Provide the [X, Y] coordinate of the cell's center where the given text is located.  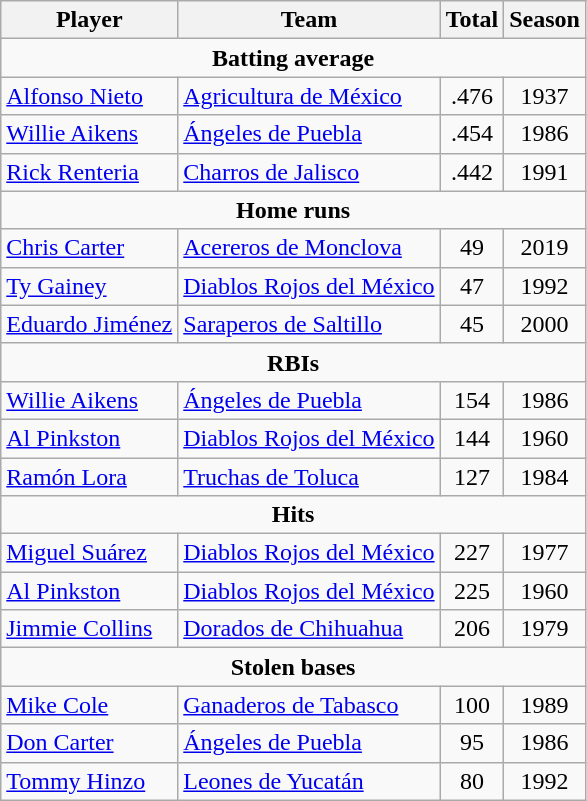
Dorados de Chihuahua [309, 629]
1984 [545, 477]
Jimmie Collins [90, 629]
Player [90, 20]
Home runs [294, 210]
47 [472, 286]
206 [472, 629]
95 [472, 743]
2000 [545, 324]
225 [472, 591]
Ty Gainey [90, 286]
.454 [472, 134]
Season [545, 20]
80 [472, 781]
1991 [545, 172]
1937 [545, 96]
.442 [472, 172]
Alfonso Nieto [90, 96]
Saraperos de Saltillo [309, 324]
1977 [545, 553]
127 [472, 477]
Chris Carter [90, 248]
Don Carter [90, 743]
Eduardo Jiménez [90, 324]
Truchas de Toluca [309, 477]
Charros de Jalisco [309, 172]
Agricultura de México [309, 96]
Rick Renteria [90, 172]
Miguel Suárez [90, 553]
1979 [545, 629]
Hits [294, 515]
Leones de Yucatán [309, 781]
154 [472, 400]
45 [472, 324]
Mike Cole [90, 705]
227 [472, 553]
Ganaderos de Tabasco [309, 705]
Stolen bases [294, 667]
Tommy Hinzo [90, 781]
Total [472, 20]
Team [309, 20]
RBIs [294, 362]
49 [472, 248]
100 [472, 705]
.476 [472, 96]
Batting average [294, 58]
2019 [545, 248]
Acereros de Monclova [309, 248]
144 [472, 438]
Ramón Lora [90, 477]
1989 [545, 705]
